Determine the [x, y] coordinate at the center of the cell enclosing the given text.  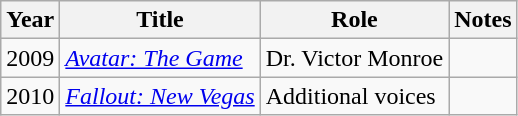
2010 [30, 96]
Notes [483, 20]
Avatar: The Game [160, 58]
Role [354, 20]
Fallout: New Vegas [160, 96]
Additional voices [354, 96]
Title [160, 20]
2009 [30, 58]
Dr. Victor Monroe [354, 58]
Year [30, 20]
